Capture the cell that displays the provided text and extract its [x, y] central coordinate. 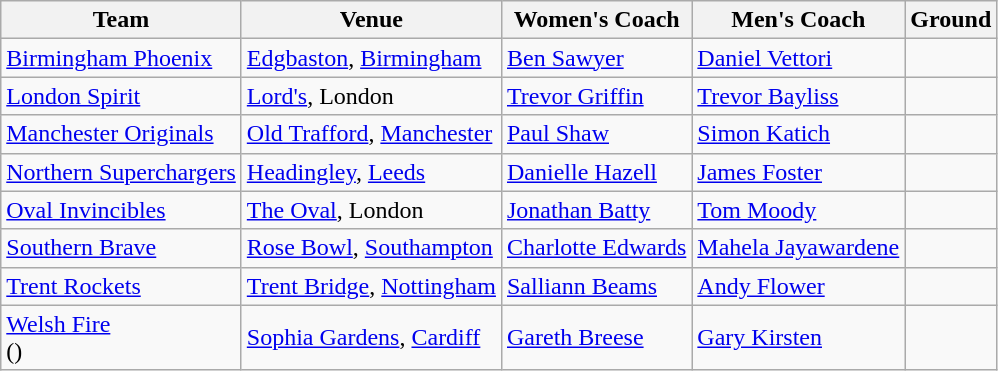
Venue [371, 20]
Northern Superchargers [122, 172]
Trent Bridge, Nottingham [371, 286]
Trevor Bayliss [798, 96]
Trevor Griffin [596, 96]
Ben Sawyer [596, 58]
Men's Coach [798, 20]
Paul Shaw [596, 134]
Salliann Beams [596, 286]
Simon Katich [798, 134]
James Foster [798, 172]
Sophia Gardens, Cardiff [371, 338]
Tom Moody [798, 210]
Oval Invincibles [122, 210]
Team [122, 20]
Welsh Fire() [122, 338]
Rose Bowl, Southampton [371, 248]
Women's Coach [596, 20]
Headingley, Leeds [371, 172]
Manchester Originals [122, 134]
Southern Brave [122, 248]
The Oval, London [371, 210]
Trent Rockets [122, 286]
Edgbaston, Birmingham [371, 58]
Danielle Hazell [596, 172]
Charlotte Edwards [596, 248]
Daniel Vettori [798, 58]
Birmingham Phoenix [122, 58]
Jonathan Batty [596, 210]
Gary Kirsten [798, 338]
Old Trafford, Manchester [371, 134]
Ground [951, 20]
London Spirit [122, 96]
Gareth Breese [596, 338]
Andy Flower [798, 286]
Mahela Jayawardene [798, 248]
Lord's, London [371, 96]
